Determine the [x, y] coordinate at the center of the cell enclosing the given text.  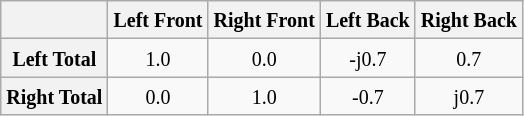
0.7 [468, 58]
Left Total [54, 58]
-0.7 [368, 96]
Left Front [158, 20]
Right Total [54, 96]
-j0.7 [368, 58]
Left Back [368, 20]
j0.7 [468, 96]
Right Front [264, 20]
Right Back [468, 20]
